Return (x, y) of the center of cell containing provided text 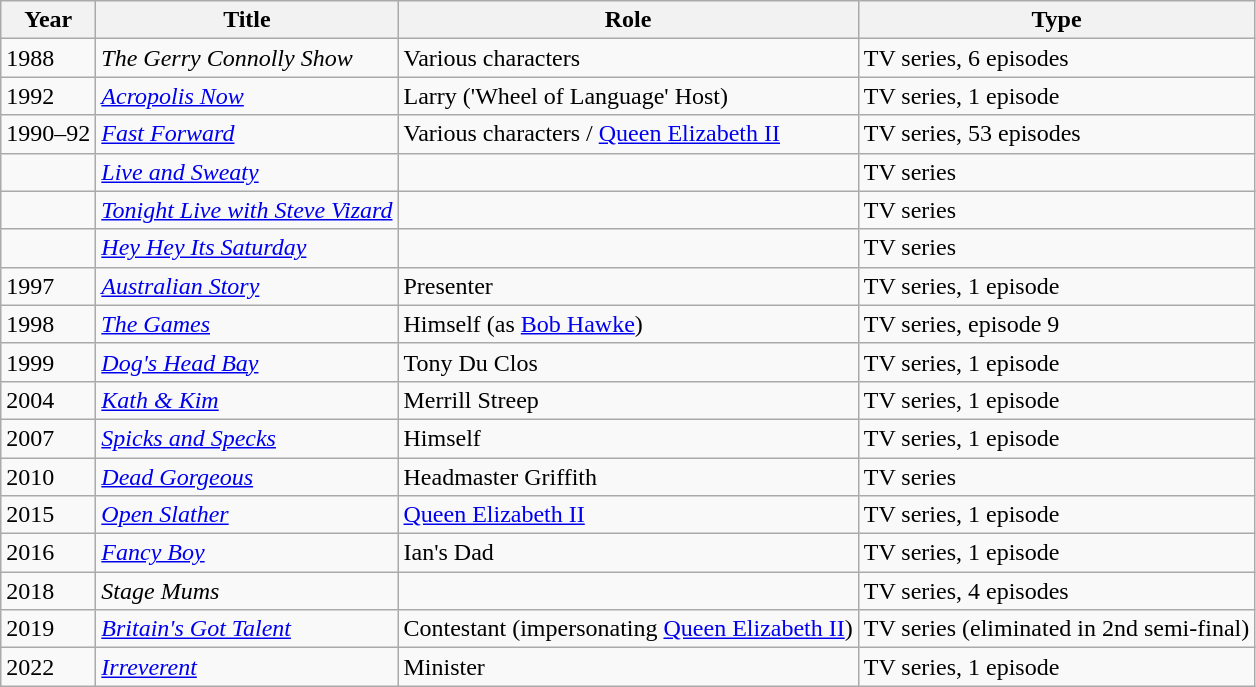
TV series, 6 episodes (1056, 58)
2004 (48, 400)
2010 (48, 477)
2022 (48, 667)
Open Slather (247, 515)
Dog's Head Bay (247, 362)
Type (1056, 20)
Britain's Got Talent (247, 629)
1998 (48, 324)
Merrill Streep (628, 400)
The Games (247, 324)
TV series, episode 9 (1056, 324)
1990–92 (48, 134)
Himself (628, 438)
2015 (48, 515)
2019 (48, 629)
Presenter (628, 286)
Headmaster Griffith (628, 477)
1999 (48, 362)
2016 (48, 553)
Contestant (impersonating Queen Elizabeth II) (628, 629)
The Gerry Connolly Show (247, 58)
Title (247, 20)
Stage Mums (247, 591)
Tonight Live with Steve Vizard (247, 210)
Hey Hey Its Saturday (247, 248)
1988 (48, 58)
Tony Du Clos (628, 362)
1997 (48, 286)
Kath & Kim (247, 400)
1992 (48, 96)
Irreverent (247, 667)
Larry ('Wheel of Language' Host) (628, 96)
Fast Forward (247, 134)
Himself (as Bob Hawke) (628, 324)
Queen Elizabeth II (628, 515)
Role (628, 20)
Dead Gorgeous (247, 477)
2018 (48, 591)
2007 (48, 438)
Year (48, 20)
Spicks and Specks (247, 438)
Various characters (628, 58)
TV series (eliminated in 2nd semi-final) (1056, 629)
Fancy Boy (247, 553)
TV series, 4 episodes (1056, 591)
Minister (628, 667)
TV series, 53 episodes (1056, 134)
Acropolis Now (247, 96)
Ian's Dad (628, 553)
Various characters / Queen Elizabeth II (628, 134)
Australian Story (247, 286)
Live and Sweaty (247, 172)
